Return the (X, Y) coordinate for the center point of the cell that contains the specified text.  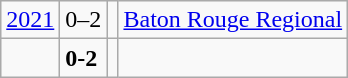
0-2 (84, 58)
0–2 (84, 20)
Baton Rouge Regional (233, 20)
2021 (30, 20)
